Pinpoint the cell where the given text exists, returning its [X, Y] midpoint coordinate. 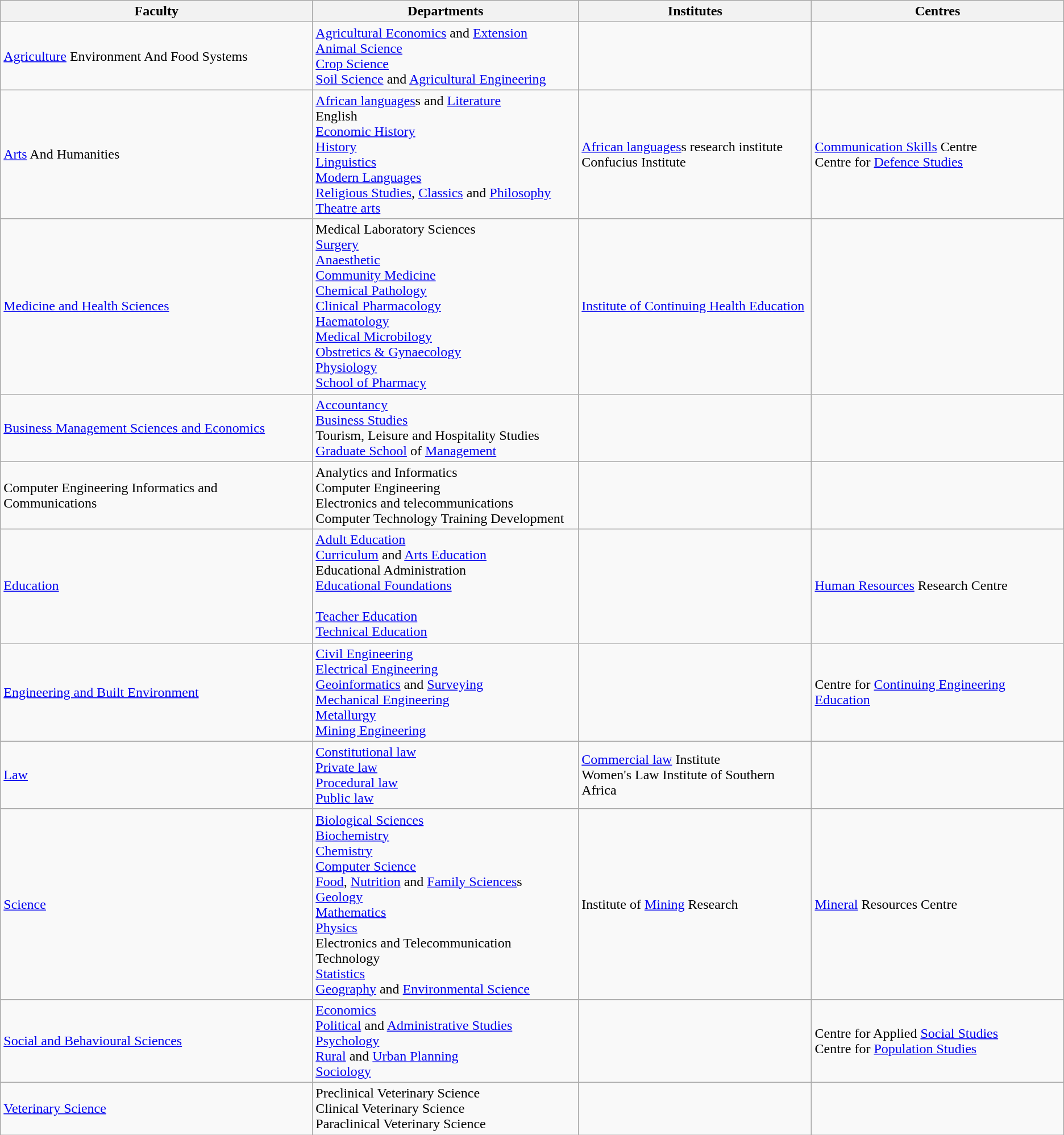
Law [157, 775]
Science [157, 904]
Engineering and Built Environment [157, 692]
Preclinical Veterinary ScienceClinical Veterinary ScienceParaclinical Veterinary Science [446, 1108]
Medicine and Health Sciences [157, 306]
Veterinary Science [157, 1108]
Analytics and InformaticsComputer EngineeringElectronics and telecommunicationsComputer Technology Training Development [446, 496]
Business Management Sciences and Economics [157, 427]
AccountancyBusiness StudiesTourism, Leisure and Hospitality StudiesGraduate School of Management [446, 427]
Civil EngineeringElectrical EngineeringGeoinformatics and SurveyingMechanical EngineeringMetallurgyMining Engineering [446, 692]
Arts And Humanities [157, 155]
EconomicsPolitical and Administrative StudiesPsychologyRural and Urban PlanningSociology [446, 1041]
Agriculture Environment And Food Systems [157, 56]
Institutes [695, 11]
Centre for Applied Social StudiesCentre for Population Studies [938, 1041]
Mineral Resources Centre [938, 904]
African languagess and LiteratureEnglishEconomic HistoryHistoryLinguisticsModern LanguagesReligious Studies, Classics and PhilosophyTheatre arts [446, 155]
Education [157, 586]
Institute of Mining Research [695, 904]
Agricultural Economics and ExtensionAnimal ScienceCrop ScienceSoil Science and Agricultural Engineering [446, 56]
Departments [446, 11]
Constitutional lawPrivate lawProcedural lawPublic law [446, 775]
Centre for Continuing Engineering Education [938, 692]
Institute of Continuing Health Education [695, 306]
Adult EducationCurriculum and Arts EducationEducational AdministrationEducational FoundationsTeacher EducationTechnical Education [446, 586]
Human Resources Research Centre [938, 586]
Faculty [157, 11]
African languagess research instituteConfucius Institute [695, 155]
Commercial law InstituteWomen's Law Institute of Southern Africa [695, 775]
Computer Engineering Informatics and Communications [157, 496]
Communication Skills CentreCentre for Defence Studies [938, 155]
Centres [938, 11]
Social and Behavioural Sciences [157, 1041]
